Identify which cell holds the provided text, then report its (x, y) central coordinate. 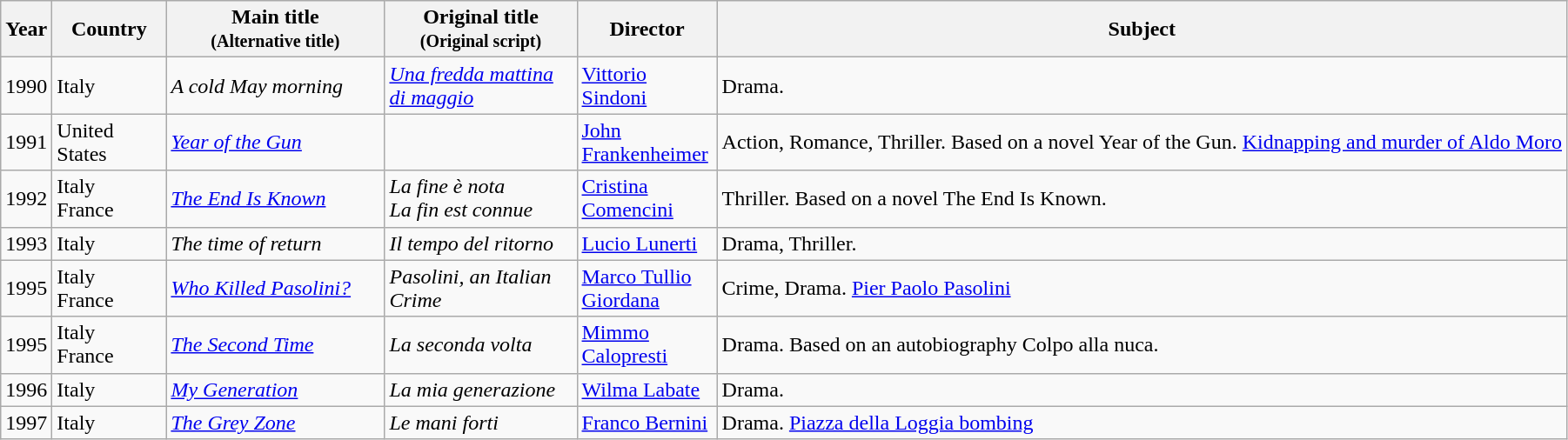
Vittorio Sindoni (647, 85)
My Generation (275, 390)
The time of return (275, 243)
Country (110, 30)
Cristina Comencini (647, 198)
1990 (26, 85)
Pasolini, an Italian Crime (480, 289)
Una fredda mattina di maggio (480, 85)
Who Killed Pasolini? (275, 289)
La fine è notaLa fin est connue (480, 198)
Year (26, 30)
Thriller. Based on a novel The End Is Known. (1142, 198)
Action, Romance, Thriller. Based on a novel Year of the Gun. Kidnapping and murder of Aldo Moro (1142, 143)
John Frankenheimer (647, 143)
Director (647, 30)
Marco Tullio Giordana (647, 289)
Year of the Gun (275, 143)
The Grey Zone (275, 423)
Drama. Piazza della Loggia bombing (1142, 423)
Lucio Lunerti (647, 243)
Wilma Labate (647, 390)
1992 (26, 198)
Il tempo del ritorno (480, 243)
A cold May morning (275, 85)
Main title(Alternative title) (275, 30)
Crime, Drama. Pier Paolo Pasolini (1142, 289)
Le mani forti (480, 423)
Drama. Based on an autobiography Colpo alla nuca. (1142, 344)
La mia generazione (480, 390)
Drama, Thriller. (1142, 243)
1993 (26, 243)
Original title(Original script) (480, 30)
1991 (26, 143)
1997 (26, 423)
Franco Bernini (647, 423)
The Second Time (275, 344)
Subject (1142, 30)
La seconda volta (480, 344)
United States (110, 143)
1996 (26, 390)
Mimmo Calopresti (647, 344)
The End Is Known (275, 198)
